Return the [x, y] coordinate for the center point of the cell that contains the specified text.  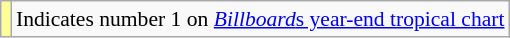
Indicates number 1 on Billboards year-end tropical chart [260, 19]
